Provide the [x, y] coordinate of the cell's center where the given text is located.  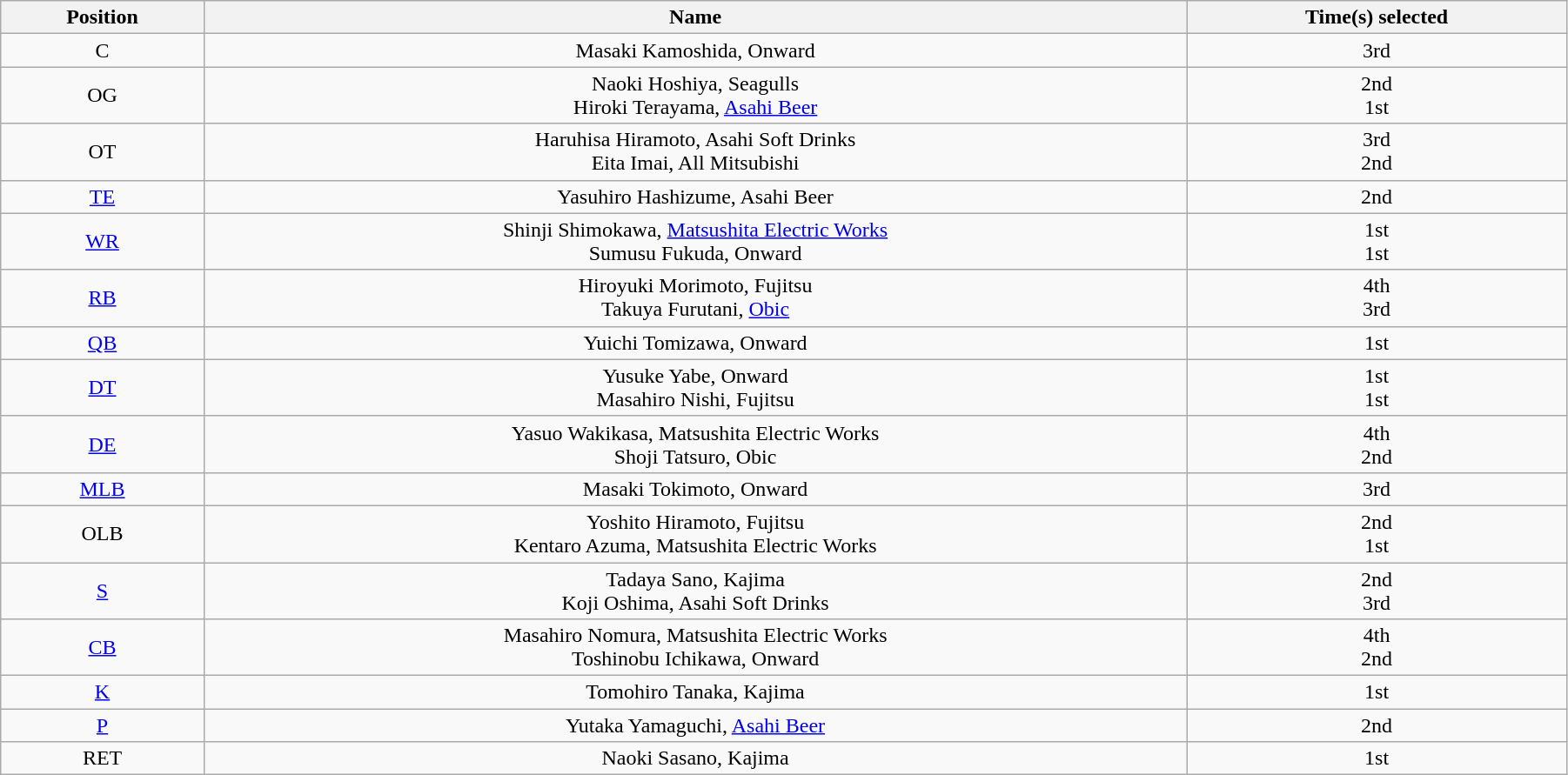
QB [103, 343]
Haruhisa Hiramoto, Asahi Soft DrinksEita Imai, All Mitsubishi [694, 151]
S [103, 590]
Naoki Sasano, Kajima [694, 758]
Tadaya Sano, KajimaKoji Oshima, Asahi Soft Drinks [694, 590]
OG [103, 96]
OT [103, 151]
OLB [103, 534]
MLB [103, 489]
Time(s) selected [1377, 17]
Yasuo Wakikasa, Matsushita Electric WorksShoji Tatsuro, Obic [694, 444]
Tomohiro Tanaka, Kajima [694, 692]
WR [103, 242]
RB [103, 297]
Position [103, 17]
K [103, 692]
RET [103, 758]
Yusuke Yabe, OnwardMasahiro Nishi, Fujitsu [694, 388]
C [103, 50]
DT [103, 388]
Shinji Shimokawa, Matsushita Electric WorksSumusu Fukuda, Onward [694, 242]
Yasuhiro Hashizume, Asahi Beer [694, 197]
CB [103, 647]
Hiroyuki Morimoto, FujitsuTakuya Furutani, Obic [694, 297]
Yoshito Hiramoto, FujitsuKentaro Azuma, Matsushita Electric Works [694, 534]
Masahiro Nomura, Matsushita Electric WorksToshinobu Ichikawa, Onward [694, 647]
Masaki Tokimoto, Onward [694, 489]
Yuichi Tomizawa, Onward [694, 343]
2nd3rd [1377, 590]
DE [103, 444]
Naoki Hoshiya, SeagullsHiroki Terayama, Asahi Beer [694, 96]
Masaki Kamoshida, Onward [694, 50]
3rd2nd [1377, 151]
P [103, 725]
Name [694, 17]
4th3rd [1377, 297]
Yutaka Yamaguchi, Asahi Beer [694, 725]
TE [103, 197]
